Output the [x, y] coordinate of the center of the cell containing the given text.  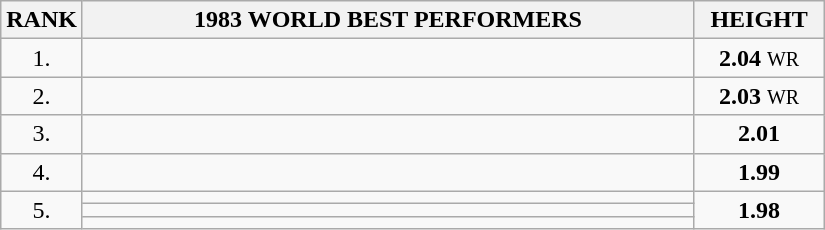
2. [42, 96]
2.01 [760, 134]
1.98 [760, 210]
2.03 WR [760, 96]
5. [42, 210]
4. [42, 172]
RANK [42, 20]
3. [42, 134]
2.04 WR [760, 58]
HEIGHT [760, 20]
1.99 [760, 172]
1983 WORLD BEST PERFORMERS [388, 20]
1. [42, 58]
